Return the [x, y] coordinate for the center point of the cell that contains the specified text.  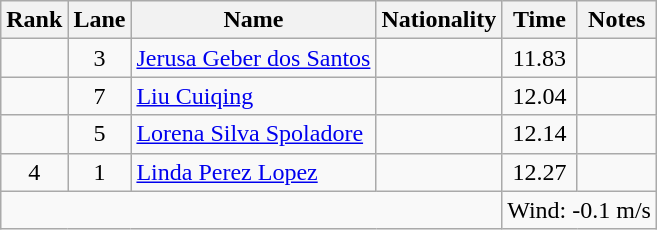
Nationality [439, 20]
Linda Perez Lopez [254, 172]
12.27 [540, 172]
Time [540, 20]
Lane [100, 20]
Lorena Silva Spoladore [254, 134]
3 [100, 58]
Notes [616, 20]
12.04 [540, 96]
5 [100, 134]
4 [34, 172]
11.83 [540, 58]
12.14 [540, 134]
Rank [34, 20]
Jerusa Geber dos Santos [254, 58]
1 [100, 172]
Name [254, 20]
Liu Cuiqing [254, 96]
Wind: -0.1 m/s [580, 210]
7 [100, 96]
